Determine the [X, Y] coordinate at the center of the cell enclosing the given text.  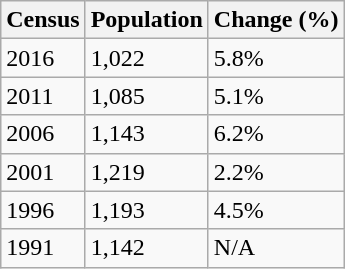
1991 [43, 248]
4.5% [276, 210]
6.2% [276, 134]
1,022 [146, 58]
5.1% [276, 96]
2011 [43, 96]
1,193 [146, 210]
1,085 [146, 96]
2006 [43, 134]
1996 [43, 210]
Change (%) [276, 20]
5.8% [276, 58]
Population [146, 20]
1,143 [146, 134]
1,142 [146, 248]
2001 [43, 172]
Census [43, 20]
2.2% [276, 172]
1,219 [146, 172]
2016 [43, 58]
N/A [276, 248]
